Output the (X, Y) coordinate of the center of the cell containing the given text.  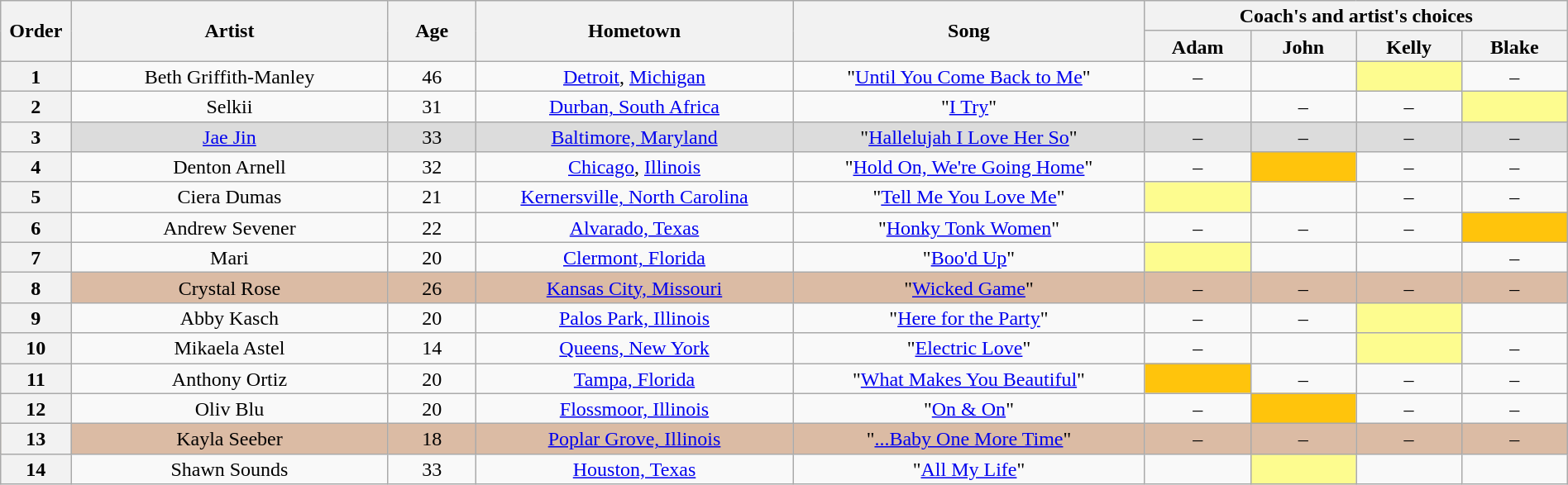
Denton Arnell (230, 167)
9 (36, 317)
8 (36, 288)
Adam (1198, 46)
Age (432, 31)
Crystal Rose (230, 288)
Chicago, Illinois (633, 167)
Flossmoor, Illinois (633, 408)
Kayla Seeber (230, 440)
Baltimore, Maryland (633, 137)
"I Try" (969, 106)
32 (432, 167)
12 (36, 408)
11 (36, 378)
22 (432, 228)
"Boo'd Up" (969, 258)
5 (36, 197)
6 (36, 228)
"All My Life" (969, 469)
Andrew Sevener (230, 228)
John (1303, 46)
13 (36, 440)
Clermont, Florida (633, 258)
Order (36, 31)
3 (36, 137)
Shawn Sounds (230, 469)
"Wicked Game" (969, 288)
Mari (230, 258)
26 (432, 288)
1 (36, 76)
Coach's and artist's choices (1356, 17)
7 (36, 258)
Tampa, Florida (633, 378)
31 (432, 106)
46 (432, 76)
Anthony Ortiz (230, 378)
10 (36, 349)
"Hallelujah I Love Her So" (969, 137)
"What Makes You Beautiful" (969, 378)
Kernersville, North Carolina (633, 197)
Durban, South Africa (633, 106)
Artist (230, 31)
"Hold On, We're Going Home" (969, 167)
4 (36, 167)
Beth Griffith-Manley (230, 76)
2 (36, 106)
Blake (1514, 46)
Houston, Texas (633, 469)
Selkii (230, 106)
Poplar Grove, Illinois (633, 440)
21 (432, 197)
Kansas City, Missouri (633, 288)
Ciera Dumas (230, 197)
"...Baby One More Time" (969, 440)
"Tell Me You Love Me" (969, 197)
Hometown (633, 31)
"On & On" (969, 408)
18 (432, 440)
"Electric Love" (969, 349)
Detroit, Michigan (633, 76)
Oliv Blu (230, 408)
"Honky Tonk Women" (969, 228)
Jae Jin (230, 137)
"Here for the Party" (969, 317)
Kelly (1409, 46)
Alvarado, Texas (633, 228)
Mikaela Astel (230, 349)
Abby Kasch (230, 317)
"Until You Come Back to Me" (969, 76)
Queens, New York (633, 349)
Song (969, 31)
Palos Park, Illinois (633, 317)
